Find where the given text appears and provide that cell's center as [x, y] coordinate. 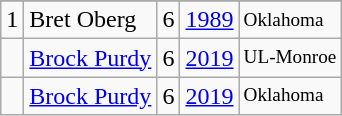
1 [12, 20]
Bret Oberg [90, 20]
1989 [210, 20]
UL-Monroe [290, 58]
